Find where the given text appears and provide that cell's center as [X, Y] coordinate. 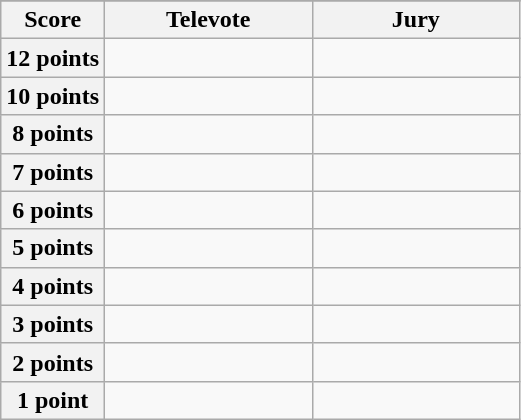
12 points [53, 58]
Jury [416, 20]
5 points [53, 248]
Score [53, 20]
2 points [53, 362]
6 points [53, 210]
4 points [53, 286]
8 points [53, 134]
1 point [53, 400]
10 points [53, 96]
3 points [53, 324]
Televote [209, 20]
7 points [53, 172]
